Scan for the cell matching the given text and deliver its (X, Y) coordinate at center. 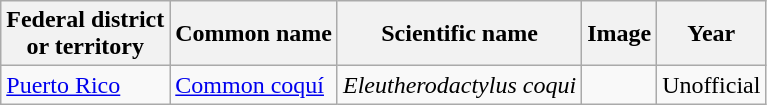
Common name (254, 34)
Unofficial (712, 85)
Common coquí (254, 85)
Scientific name (459, 34)
Eleutherodactylus coqui (459, 85)
Image (620, 34)
Federal district or territory (86, 34)
Year (712, 34)
Puerto Rico (86, 85)
